Pinpoint the cell where the given text exists, returning its [x, y] midpoint coordinate. 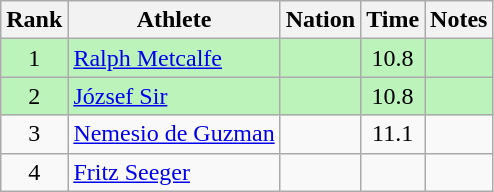
Nation [320, 20]
Nemesio de Guzman [174, 134]
Athlete [174, 20]
Time [393, 20]
11.1 [393, 134]
4 [34, 172]
Rank [34, 20]
Notes [459, 20]
3 [34, 134]
Fritz Seeger [174, 172]
2 [34, 96]
1 [34, 58]
József Sir [174, 96]
Ralph Metcalfe [174, 58]
